Provide the [x, y] coordinate of the cell's center where the given text is located.  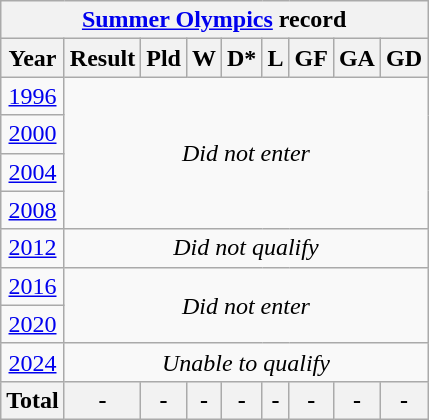
Total [33, 400]
2024 [33, 362]
Pld [164, 58]
GD [404, 58]
GA [356, 58]
Unable to qualify [246, 362]
L [276, 58]
2008 [33, 210]
2016 [33, 286]
2000 [33, 134]
Result [102, 58]
Did not qualify [246, 248]
1996 [33, 96]
D* [242, 58]
2012 [33, 248]
2004 [33, 172]
2020 [33, 324]
Year [33, 58]
GF [311, 58]
Summer Olympics record [214, 20]
W [204, 58]
